Return the [x, y] coordinate for the center point of the cell that contains the specified text.  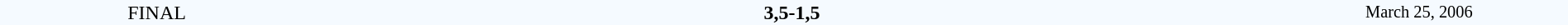
March 25, 2006 [1419, 12]
FINAL [157, 12]
3,5-1,5 [791, 12]
